Output the (X, Y) coordinate of the center of the cell containing the given text.  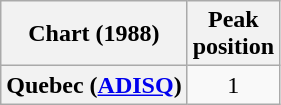
Chart (1988) (94, 34)
Peakposition (233, 34)
1 (233, 85)
Quebec (ADISQ) (94, 85)
